Return (X, Y) of the center of cell containing provided text 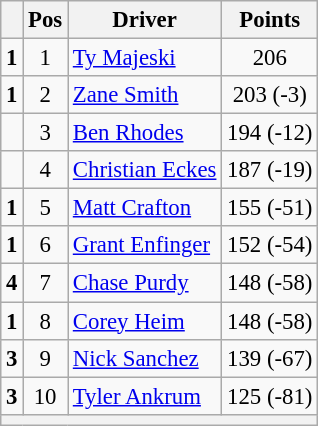
Driver (145, 20)
125 (-81) (270, 396)
Grant Enfinger (145, 245)
Matt Crafton (145, 208)
5 (46, 208)
206 (270, 58)
8 (46, 321)
187 (-19) (270, 170)
10 (46, 396)
203 (-3) (270, 95)
Ty Majeski (145, 58)
Pos (46, 20)
Nick Sanchez (145, 358)
2 (46, 95)
9 (46, 358)
Christian Eckes (145, 170)
139 (-67) (270, 358)
152 (-54) (270, 245)
194 (-12) (270, 133)
155 (-51) (270, 208)
Corey Heim (145, 321)
Chase Purdy (145, 283)
7 (46, 283)
Zane Smith (145, 95)
6 (46, 245)
Ben Rhodes (145, 133)
Tyler Ankrum (145, 396)
Points (270, 20)
